Provide the (X, Y) coordinate of the cell's center where the given text is located.  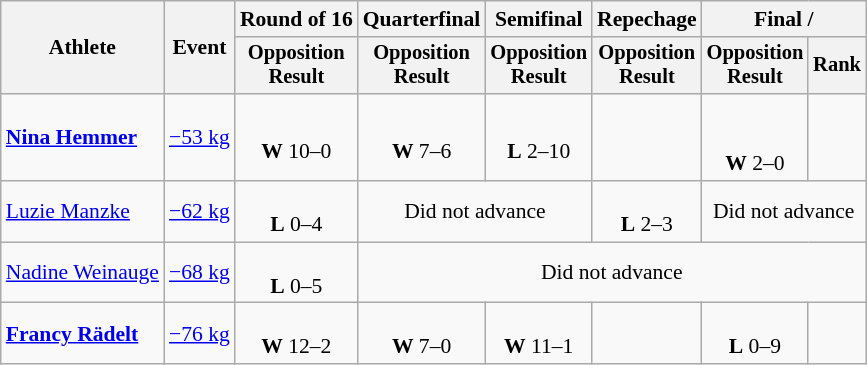
Final / (784, 19)
L 0–4 (296, 212)
Quarterfinal (422, 19)
Rank (837, 66)
−62 kg (200, 212)
Luzie Manzke (82, 212)
W 7–0 (422, 334)
Repechage (647, 19)
L 2–3 (647, 212)
Francy Rädelt (82, 334)
−68 kg (200, 272)
Athlete (82, 48)
Semifinal (538, 19)
L 0–5 (296, 272)
Nadine Weinauge (82, 272)
W 12–2 (296, 334)
−76 kg (200, 334)
−53 kg (200, 138)
W 10–0 (296, 138)
L 2–10 (538, 138)
Nina Hemmer (82, 138)
W 2–0 (756, 138)
L 0–9 (756, 334)
Round of 16 (296, 19)
Event (200, 48)
W 7–6 (422, 138)
W 11–1 (538, 334)
